Detect which cell encompasses the target text, then output its (x, y) center coordinate. 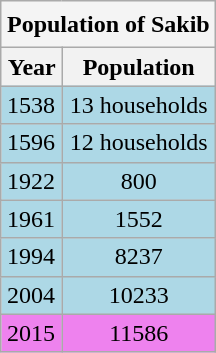
1961 (32, 219)
1994 (32, 257)
Year (32, 67)
Population (138, 67)
8237 (138, 257)
2004 (32, 295)
1596 (32, 143)
10233 (138, 295)
12 households (138, 143)
11586 (138, 333)
1538 (32, 105)
2015 (32, 333)
Population of Sakib (108, 24)
13 households (138, 105)
800 (138, 181)
1552 (138, 219)
1922 (32, 181)
